Find where the given text appears and provide that cell's center as (x, y) coordinate. 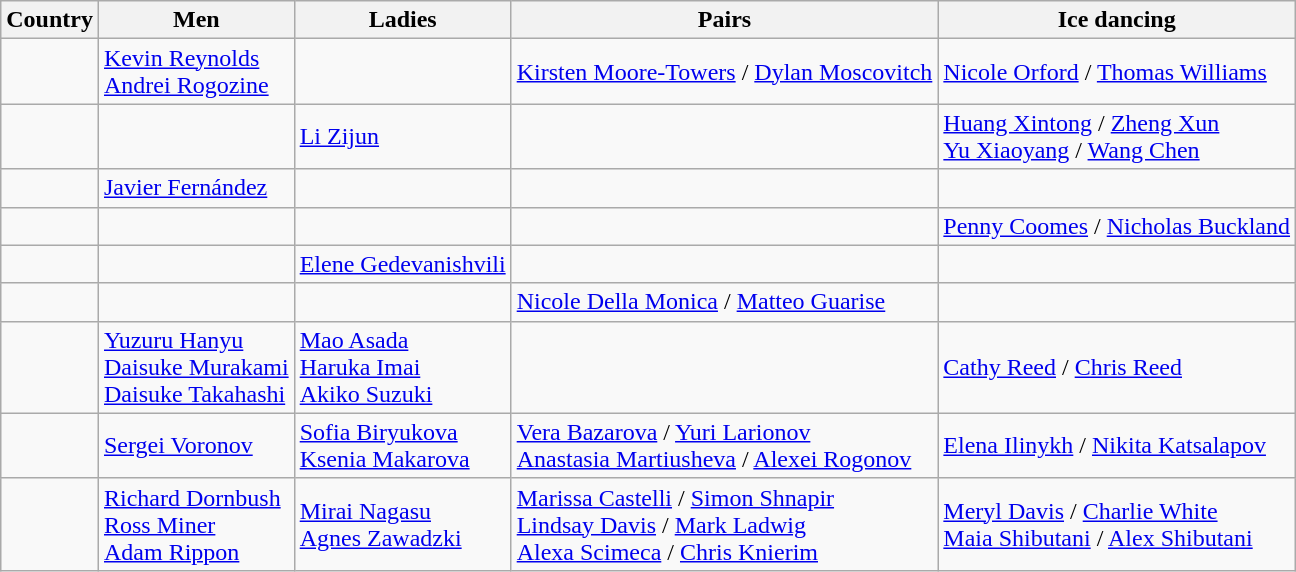
Men (196, 20)
Vera Bazarova / Yuri Larionov Anastasia Martiusheva / Alexei Rogonov (724, 446)
Sofia Biryukova Ksenia Makarova (402, 446)
Ladies (402, 20)
Mao Asada Haruka Imai Akiko Suzuki (402, 367)
Country (50, 20)
Nicole Della Monica / Matteo Guarise (724, 302)
Kevin Reynolds Andrei Rogozine (196, 72)
Sergei Voronov (196, 446)
Elena Ilinykh / Nikita Katsalapov (1117, 446)
Yuzuru Hanyu Daisuke Murakami Daisuke Takahashi (196, 367)
Elene Gedevanishvili (402, 264)
Kirsten Moore-Towers / Dylan Moscovitch (724, 72)
Huang Xintong / Zheng Xun Yu Xiaoyang / Wang Chen (1117, 136)
Cathy Reed / Chris Reed (1117, 367)
Nicole Orford / Thomas Williams (1117, 72)
Penny Coomes / Nicholas Buckland (1117, 226)
Li Zijun (402, 136)
Pairs (724, 20)
Javier Fernández (196, 188)
Meryl Davis / Charlie White Maia Shibutani / Alex Shibutani (1117, 524)
Richard Dornbush Ross Miner Adam Rippon (196, 524)
Ice dancing (1117, 20)
Mirai Nagasu Agnes Zawadzki (402, 524)
Marissa Castelli / Simon Shnapir Lindsay Davis / Mark Ladwig Alexa Scimeca / Chris Knierim (724, 524)
